Extract the (X, Y) coordinate from the center of the cell holding the provided text.  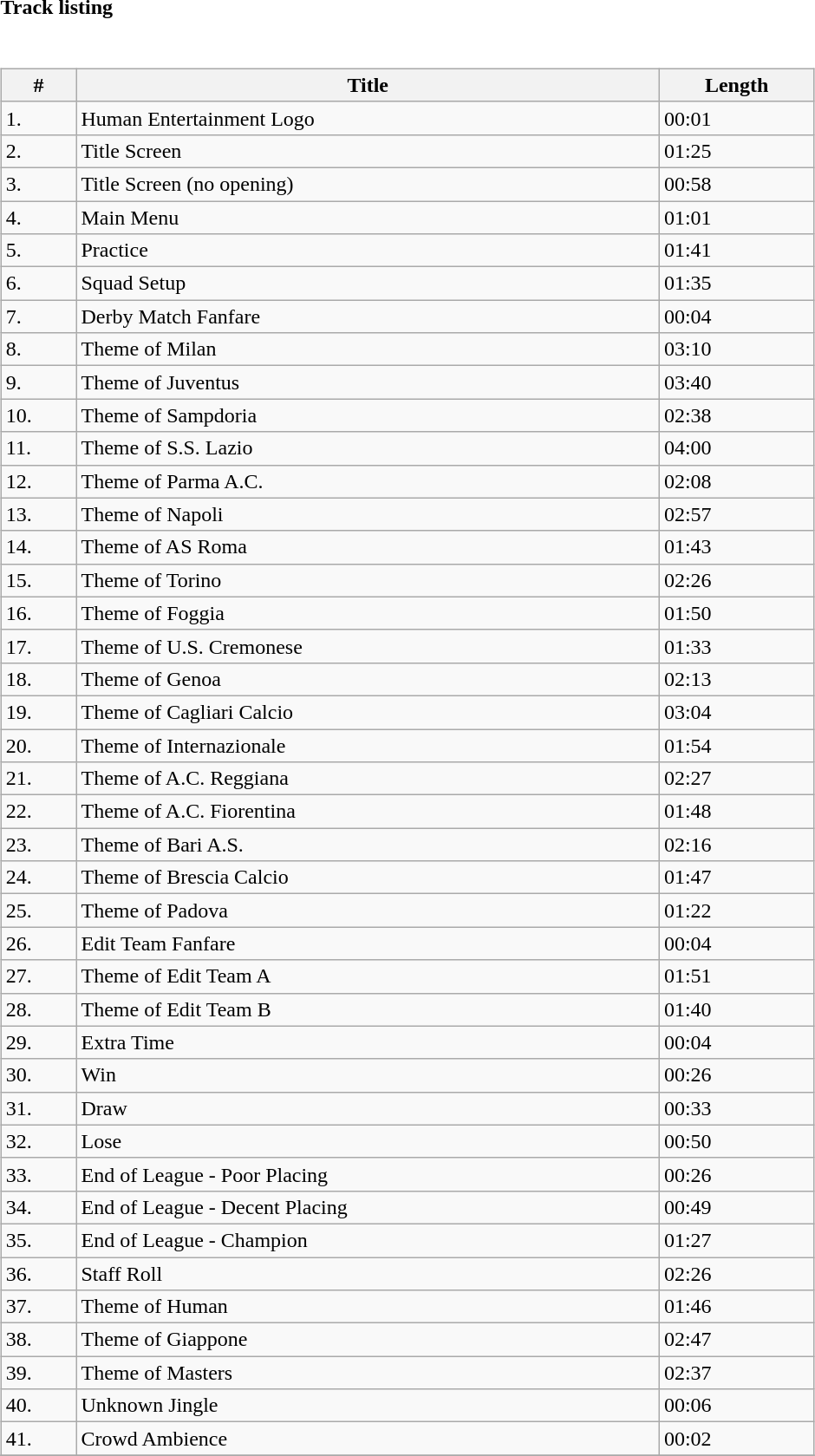
Theme of Giappone (368, 1340)
End of League - Champion (368, 1240)
Theme of Edit Team B (368, 1009)
Theme of Cagliari Calcio (368, 712)
03:10 (736, 349)
00:06 (736, 1406)
14. (38, 547)
41. (38, 1439)
End of League - Decent Placing (368, 1207)
Title Screen (368, 151)
4. (38, 218)
00:58 (736, 184)
29. (38, 1042)
Human Entertainment Logo (368, 118)
Theme of Edit Team A (368, 976)
Theme of Human (368, 1307)
40. (38, 1406)
01:01 (736, 218)
16. (38, 613)
31. (38, 1108)
01:43 (736, 547)
Theme of Milan (368, 349)
End of League - Poor Placing (368, 1174)
Theme of Parma A.C. (368, 481)
23. (38, 845)
2. (38, 151)
Theme of Napoli (368, 514)
01:22 (736, 911)
01:33 (736, 646)
02:38 (736, 415)
03:40 (736, 382)
Derby Match Fanfare (368, 317)
02:08 (736, 481)
Edit Team Fanfare (368, 943)
Draw (368, 1108)
25. (38, 911)
1. (38, 118)
00:49 (736, 1207)
7. (38, 317)
36. (38, 1274)
Practice (368, 251)
30. (38, 1075)
Title Screen (no opening) (368, 184)
Main Menu (368, 218)
Theme of A.C. Reggiana (368, 779)
01:47 (736, 878)
15. (38, 580)
Crowd Ambience (368, 1439)
26. (38, 943)
19. (38, 712)
28. (38, 1009)
01:27 (736, 1240)
Theme of Foggia (368, 613)
Lose (368, 1141)
Theme of Genoa (368, 679)
02:16 (736, 845)
Theme of AS Roma (368, 547)
13. (38, 514)
Extra Time (368, 1042)
12. (38, 481)
01:48 (736, 812)
Length (736, 85)
39. (38, 1373)
00:02 (736, 1439)
00:50 (736, 1141)
Theme of U.S. Cremonese (368, 646)
01:51 (736, 976)
01:46 (736, 1307)
02:27 (736, 779)
01:25 (736, 151)
Title (368, 85)
6. (38, 284)
5. (38, 251)
9. (38, 382)
01:40 (736, 1009)
Theme of Masters (368, 1373)
38. (38, 1340)
04:00 (736, 448)
11. (38, 448)
01:35 (736, 284)
Theme of Bari A.S. (368, 845)
Squad Setup (368, 284)
Theme of Brescia Calcio (368, 878)
02:57 (736, 514)
18. (38, 679)
35. (38, 1240)
02:47 (736, 1340)
00:01 (736, 118)
32. (38, 1141)
8. (38, 349)
03:04 (736, 712)
01:50 (736, 613)
Theme of A.C. Fiorentina (368, 812)
Theme of Internazionale (368, 745)
Theme of Torino (368, 580)
Theme of S.S. Lazio (368, 448)
10. (38, 415)
Unknown Jingle (368, 1406)
34. (38, 1207)
Theme of Juventus (368, 382)
33. (38, 1174)
37. (38, 1307)
21. (38, 779)
20. (38, 745)
Theme of Padova (368, 911)
24. (38, 878)
02:13 (736, 679)
17. (38, 646)
3. (38, 184)
01:54 (736, 745)
22. (38, 812)
00:33 (736, 1108)
# (38, 85)
Win (368, 1075)
Staff Roll (368, 1274)
02:37 (736, 1373)
01:41 (736, 251)
27. (38, 976)
Theme of Sampdoria (368, 415)
